Determine the [X, Y] coordinate at the center of the cell enclosing the given text.  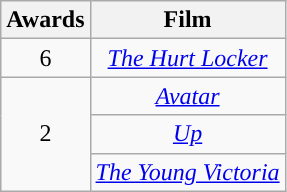
Film [188, 20]
Up [188, 134]
The Hurt Locker [188, 58]
2 [46, 134]
Awards [46, 20]
The Young Victoria [188, 172]
Avatar [188, 96]
6 [46, 58]
